Detect which cell encompasses the target text, then output its [X, Y] center coordinate. 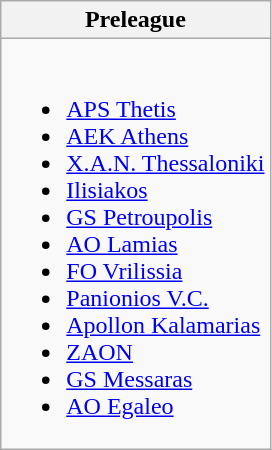
APS ThetisAEK AthensX.A.N. ThessalonikiIlisiakosGS PetroupolisAO LamiasFO VrilissiaPanionios V.C.Apollon KalamariasZAONGS MessarasAO Egaleo [136, 244]
Preleague [136, 20]
